From the cell containing the given text, extract its center point as (X, Y) coordinate. 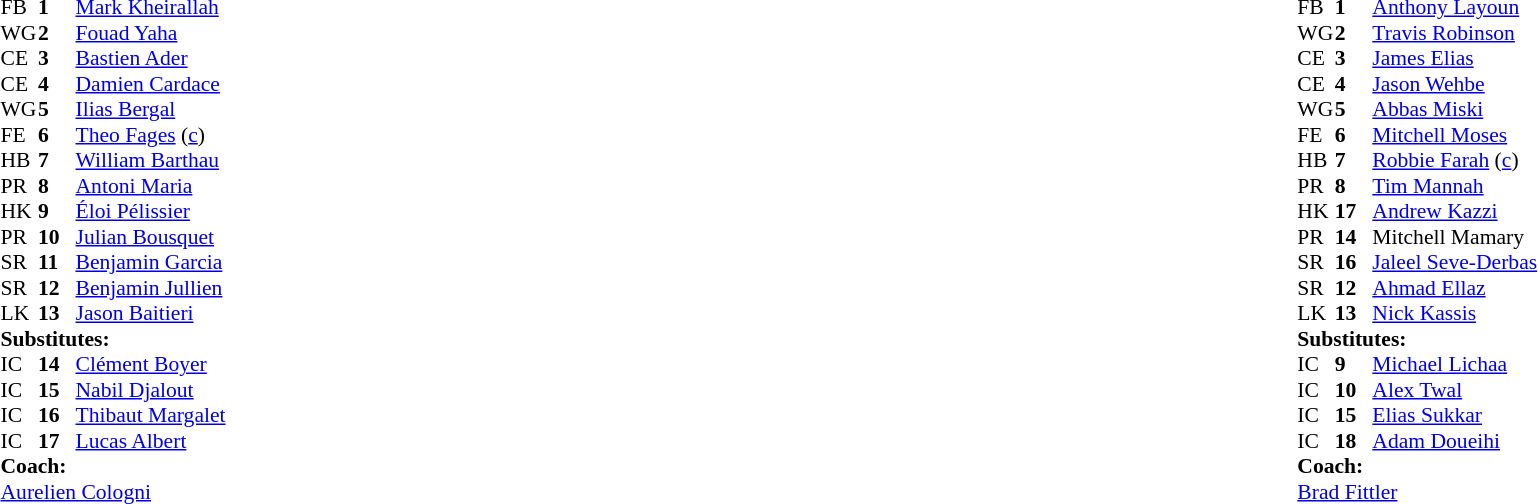
Clément Boyer (151, 365)
Andrew Kazzi (1454, 211)
Nabil Djalout (151, 390)
Alex Twal (1454, 390)
Theo Fages (c) (151, 135)
Lucas Albert (151, 441)
Antoni Maria (151, 186)
Ilias Bergal (151, 109)
Bastien Ader (151, 59)
Abbas Miski (1454, 109)
18 (1354, 441)
Thibaut Margalet (151, 415)
Robbie Farah (c) (1454, 161)
Nick Kassis (1454, 313)
Julian Bousquet (151, 237)
Fouad Yaha (151, 33)
Jason Wehbe (1454, 84)
Benjamin Garcia (151, 263)
Mitchell Mamary (1454, 237)
11 (57, 263)
Jason Baitieri (151, 313)
William Barthau (151, 161)
Damien Cardace (151, 84)
Tim Mannah (1454, 186)
Adam Doueihi (1454, 441)
Michael Lichaa (1454, 365)
Éloi Pélissier (151, 211)
Benjamin Jullien (151, 288)
Elias Sukkar (1454, 415)
Travis Robinson (1454, 33)
Jaleel Seve-Derbas (1454, 263)
Ahmad Ellaz (1454, 288)
James Elias (1454, 59)
Mitchell Moses (1454, 135)
